Extract the [x, y] coordinate from the center of the cell holding the provided text.  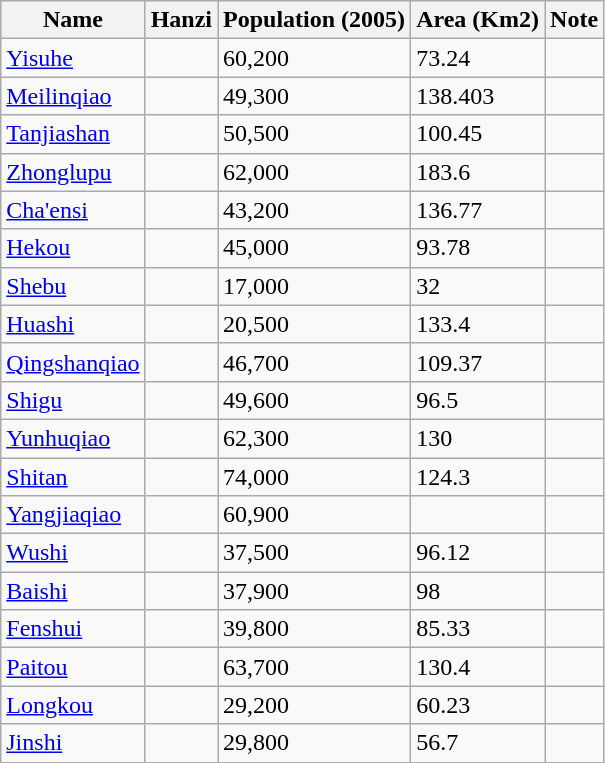
39,800 [314, 629]
Yunhuqiao [73, 438]
37,900 [314, 591]
49,300 [314, 96]
45,000 [314, 248]
Cha'ensi [73, 210]
49,600 [314, 400]
Huashi [73, 324]
Fenshui [73, 629]
109.37 [478, 362]
Zhonglupu [73, 172]
Paitou [73, 667]
Yisuhe [73, 58]
Name [73, 20]
Tanjiashan [73, 134]
93.78 [478, 248]
37,500 [314, 553]
98 [478, 591]
136.77 [478, 210]
32 [478, 286]
Longkou [73, 705]
Shitan [73, 477]
43,200 [314, 210]
74,000 [314, 477]
Meilinqiao [73, 96]
Shigu [73, 400]
130 [478, 438]
20,500 [314, 324]
85.33 [478, 629]
Hekou [73, 248]
96.5 [478, 400]
124.3 [478, 477]
63,700 [314, 667]
60.23 [478, 705]
138.403 [478, 96]
Hanzi [181, 20]
Jinshi [73, 743]
130.4 [478, 667]
46,700 [314, 362]
56.7 [478, 743]
17,000 [314, 286]
Yangjiaqiao [73, 515]
100.45 [478, 134]
Wushi [73, 553]
Population (2005) [314, 20]
Note [574, 20]
133.4 [478, 324]
96.12 [478, 553]
Shebu [73, 286]
60,200 [314, 58]
50,500 [314, 134]
62,300 [314, 438]
62,000 [314, 172]
Area (Km2) [478, 20]
29,200 [314, 705]
29,800 [314, 743]
Qingshanqiao [73, 362]
Baishi [73, 591]
73.24 [478, 58]
183.6 [478, 172]
60,900 [314, 515]
